Find where the given text appears and provide that cell's center as [x, y] coordinate. 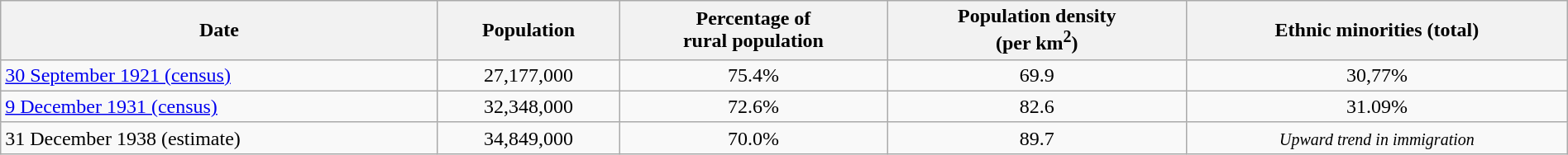
30,77% [1378, 75]
70.0% [753, 138]
Population density(per km2) [1037, 31]
75.4% [753, 75]
9 December 1931 (census) [219, 106]
Date [219, 31]
34,849,000 [528, 138]
82.6 [1037, 106]
30 September 1921 (census) [219, 75]
Upward trend in immigration [1378, 138]
31 December 1938 (estimate) [219, 138]
72.6% [753, 106]
Ethnic minorities (total) [1378, 31]
31.09% [1378, 106]
27,177,000 [528, 75]
69.9 [1037, 75]
32,348,000 [528, 106]
89.7 [1037, 138]
Population [528, 31]
Percentage ofrural population [753, 31]
